Scan for the cell matching the given text and deliver its (x, y) coordinate at center. 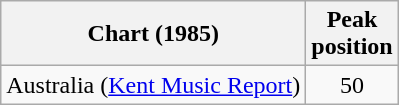
Chart (1985) (154, 34)
50 (352, 85)
Australia (Kent Music Report) (154, 85)
Peakposition (352, 34)
